Find where the given text appears and provide that cell's center as (X, Y) coordinate. 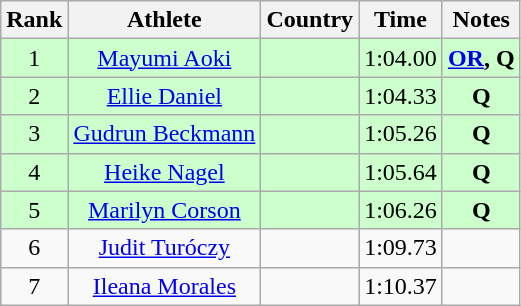
Time (401, 20)
Heike Nagel (164, 172)
Ellie Daniel (164, 96)
Gudrun Beckmann (164, 134)
Athlete (164, 20)
Mayumi Aoki (164, 58)
4 (34, 172)
1:05.64 (401, 172)
1:09.73 (401, 248)
Marilyn Corson (164, 210)
6 (34, 248)
1:04.33 (401, 96)
Ileana Morales (164, 286)
1:10.37 (401, 286)
Country (310, 20)
3 (34, 134)
1:06.26 (401, 210)
1:05.26 (401, 134)
Notes (481, 20)
Judit Turóczy (164, 248)
OR, Q (481, 58)
1:04.00 (401, 58)
7 (34, 286)
Rank (34, 20)
1 (34, 58)
2 (34, 96)
5 (34, 210)
